Find where the given text appears and provide that cell's center as (x, y) coordinate. 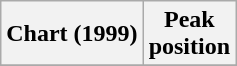
Peakposition (189, 34)
Chart (1999) (72, 34)
